From the cell containing the given text, extract its center point as (X, Y) coordinate. 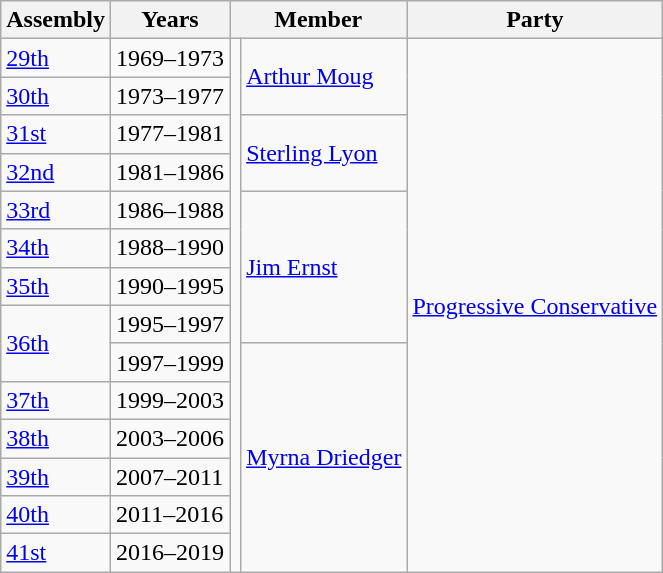
34th (56, 248)
1995–1997 (170, 324)
40th (56, 515)
2016–2019 (170, 553)
Progressive Conservative (535, 306)
Arthur Moug (324, 77)
2007–2011 (170, 477)
38th (56, 438)
2003–2006 (170, 438)
36th (56, 343)
1977–1981 (170, 134)
39th (56, 477)
1988–1990 (170, 248)
1986–1988 (170, 210)
1969–1973 (170, 58)
2011–2016 (170, 515)
Jim Ernst (324, 267)
41st (56, 553)
1999–2003 (170, 400)
33rd (56, 210)
Assembly (56, 20)
1997–1999 (170, 362)
37th (56, 400)
32nd (56, 172)
1990–1995 (170, 286)
Member (318, 20)
35th (56, 286)
Years (170, 20)
Party (535, 20)
Myrna Driedger (324, 457)
Sterling Lyon (324, 153)
1981–1986 (170, 172)
31st (56, 134)
1973–1977 (170, 96)
29th (56, 58)
30th (56, 96)
